Extract the (x, y) coordinate from the center of the cell holding the provided text.  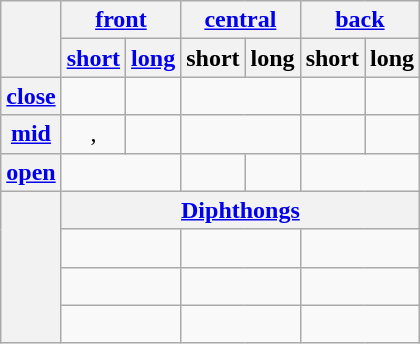
mid (31, 134)
, (93, 134)
open (31, 172)
close (31, 96)
Diphthongs (240, 210)
back (360, 20)
central (240, 20)
front (120, 20)
